Output the (X, Y) coordinate of the center of the cell containing the given text.  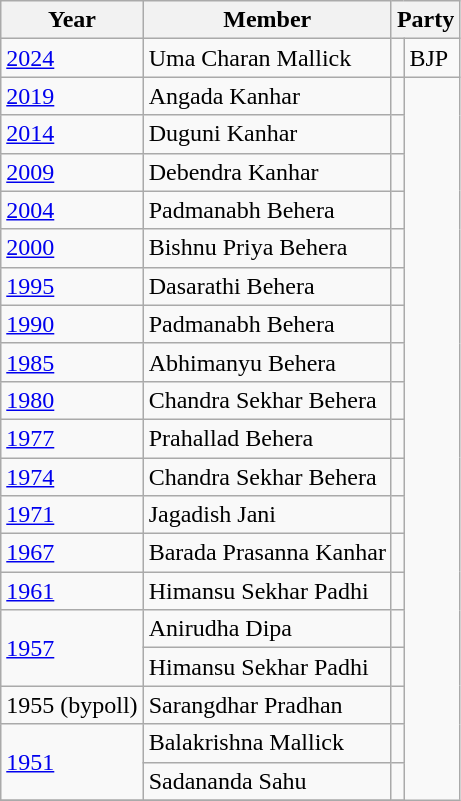
1977 (72, 438)
1990 (72, 324)
Uma Charan Mallick (267, 58)
Duguni Kanhar (267, 134)
Party (425, 20)
1985 (72, 362)
1957 (72, 648)
Dasarathi Behera (267, 286)
1951 (72, 762)
2014 (72, 134)
Debendra Kanhar (267, 172)
2019 (72, 96)
1961 (72, 591)
Sarangdhar Pradhan (267, 705)
Bishnu Priya Behera (267, 248)
Anirudha Dipa (267, 629)
Balakrishna Mallick (267, 743)
2009 (72, 172)
BJP (432, 58)
1974 (72, 477)
Year (72, 20)
1955 (bypoll) (72, 705)
1980 (72, 400)
Angada Kanhar (267, 96)
1967 (72, 553)
Sadananda Sahu (267, 781)
Jagadish Jani (267, 515)
2004 (72, 210)
Prahallad Behera (267, 438)
Barada Prasanna Kanhar (267, 553)
1971 (72, 515)
Member (267, 20)
1995 (72, 286)
Abhimanyu Behera (267, 362)
2024 (72, 58)
2000 (72, 248)
